From the cell containing the given text, extract its center point as (X, Y) coordinate. 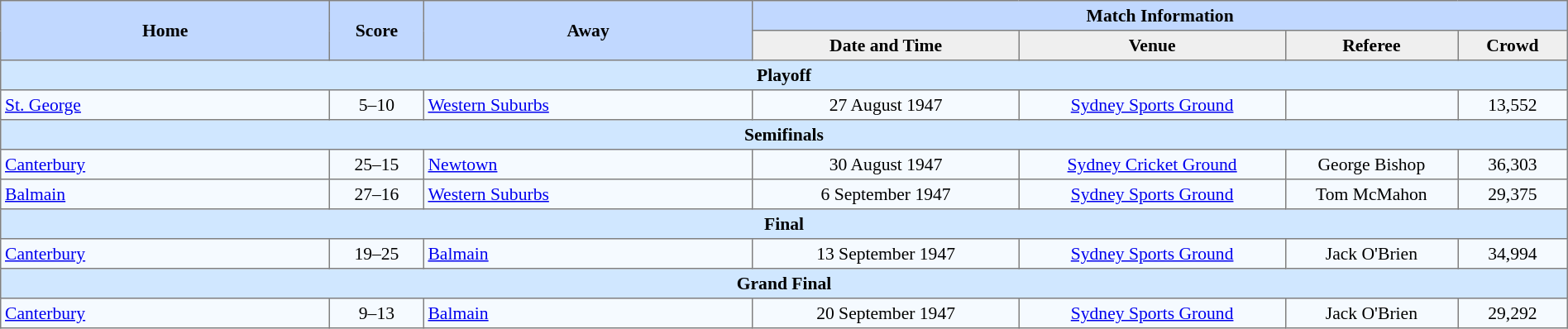
Score (377, 31)
St. George (165, 105)
27–16 (377, 194)
Venue (1152, 45)
6 September 1947 (886, 194)
Date and Time (886, 45)
20 September 1947 (886, 313)
30 August 1947 (886, 164)
Final (784, 224)
5–10 (377, 105)
29,292 (1513, 313)
Away (588, 31)
27 August 1947 (886, 105)
25–15 (377, 164)
Referee (1371, 45)
Semifinals (784, 135)
Crowd (1513, 45)
Grand Final (784, 284)
29,375 (1513, 194)
13 September 1947 (886, 254)
36,303 (1513, 164)
34,994 (1513, 254)
19–25 (377, 254)
Tom McMahon (1371, 194)
Sydney Cricket Ground (1152, 164)
13,552 (1513, 105)
George Bishop (1371, 164)
Home (165, 31)
9–13 (377, 313)
Playoff (784, 75)
Match Information (1159, 16)
Newtown (588, 164)
